Output the [X, Y] coordinate of the center of the cell containing the given text.  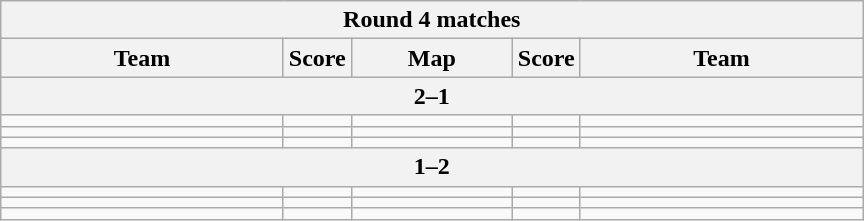
Map [432, 58]
1–2 [432, 167]
Round 4 matches [432, 20]
2–1 [432, 96]
